Find where the given text appears and provide that cell's center as [X, Y] coordinate. 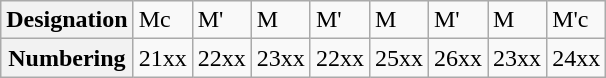
25xx [398, 58]
M'c [576, 20]
Numbering [67, 58]
21xx [162, 58]
Mc [162, 20]
24xx [576, 58]
Designation [67, 20]
26xx [458, 58]
